Output the [X, Y] coordinate of the center of the cell containing the given text.  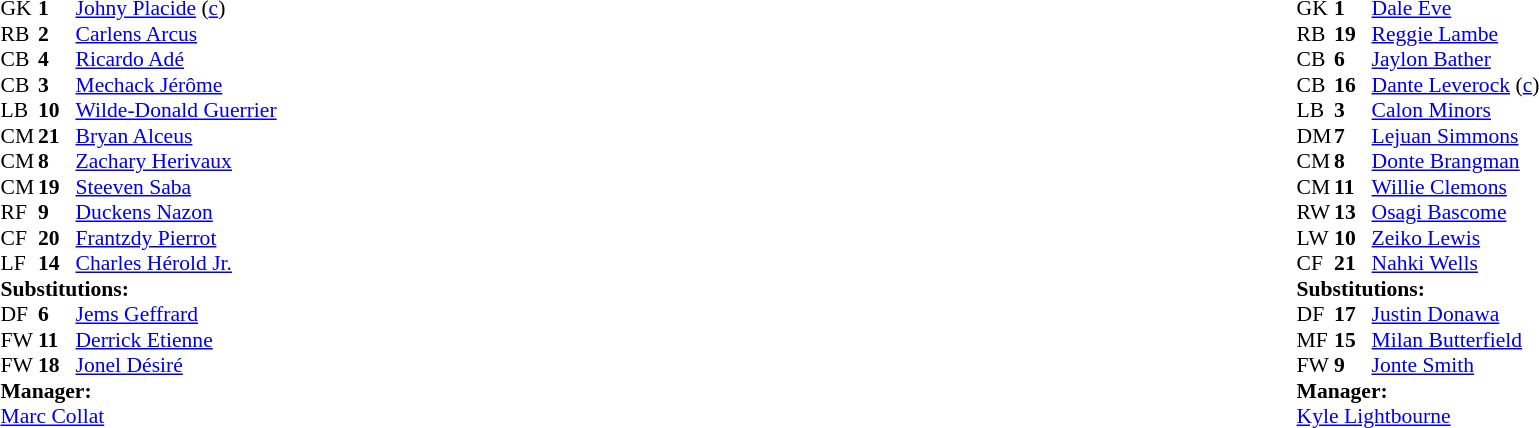
LF [19, 263]
Mechack Jérôme [176, 85]
RF [19, 213]
Wilde-Donald Guerrier [176, 111]
7 [1353, 136]
Frantzdy Pierrot [176, 238]
18 [57, 365]
17 [1353, 315]
4 [57, 59]
Jems Geffrard [176, 315]
15 [1353, 340]
MF [1316, 340]
Ricardo Adé [176, 59]
Charles Hérold Jr. [176, 263]
Zachary Herivaux [176, 161]
RW [1316, 213]
DM [1316, 136]
Jonel Désiré [176, 365]
Duckens Nazon [176, 213]
LW [1316, 238]
Bryan Alceus [176, 136]
16 [1353, 85]
Manager: [138, 391]
Substitutions: [138, 289]
Steeven Saba [176, 187]
Carlens Arcus [176, 34]
Derrick Etienne [176, 340]
13 [1353, 213]
20 [57, 238]
14 [57, 263]
2 [57, 34]
